Identify which cell holds the provided text, then report its [x, y] central coordinate. 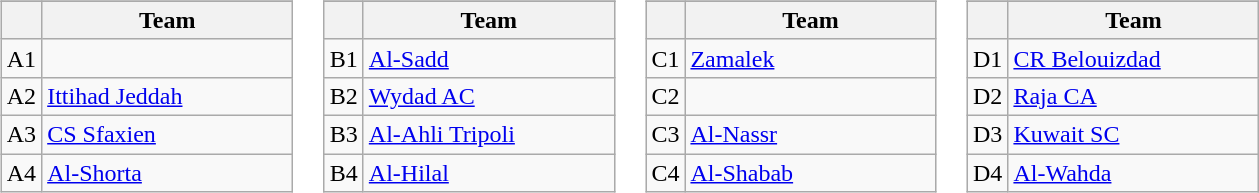
D2 [987, 96]
Raja CA [1134, 96]
D1 [987, 58]
Kuwait SC [1134, 134]
C2 [666, 96]
B2 [344, 96]
CR Belouizdad [1134, 58]
C4 [666, 173]
Al-Wahda [1134, 173]
A4 [21, 173]
C1 [666, 58]
C3 [666, 134]
A2 [21, 96]
A3 [21, 134]
Al-Hilal [488, 173]
Zamalek [810, 58]
Al-Shorta [168, 173]
CS Sfaxien [168, 134]
Wydad AC [488, 96]
B4 [344, 173]
Ittihad Jeddah [168, 96]
Al-Ahli Tripoli [488, 134]
Al-Nassr [810, 134]
A1 [21, 58]
D3 [987, 134]
D4 [987, 173]
Al-Shabab [810, 173]
B3 [344, 134]
B1 [344, 58]
Al-Sadd [488, 58]
